Locate the cell with the specified text and output its [X, Y] center coordinate. 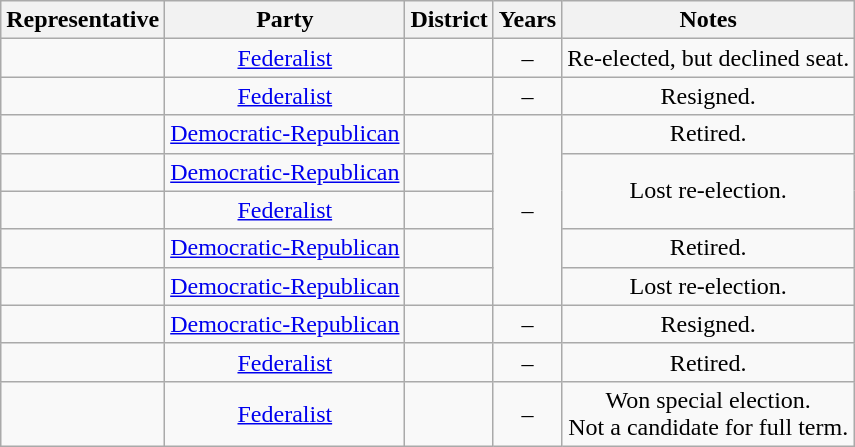
Won special election.Not a candidate for full term. [708, 414]
Years [527, 20]
Notes [708, 20]
Representative [83, 20]
Party [285, 20]
District [449, 20]
Re-elected, but declined seat. [708, 58]
